Provide the [x, y] coordinate of the cell's center where the given text is located.  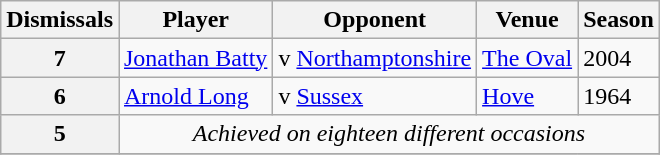
The Oval [528, 58]
Dismissals [60, 20]
v Northamptonshire [375, 58]
Venue [528, 20]
1964 [619, 96]
7 [60, 58]
Hove [528, 96]
2004 [619, 58]
6 [60, 96]
Season [619, 20]
Opponent [375, 20]
Achieved on eighteen different occasions [388, 134]
Arnold Long [195, 96]
Player [195, 20]
v Sussex [375, 96]
Jonathan Batty [195, 58]
5 [60, 134]
